For the text-containing cell, return its midpoint in (X, Y) coordinate format. 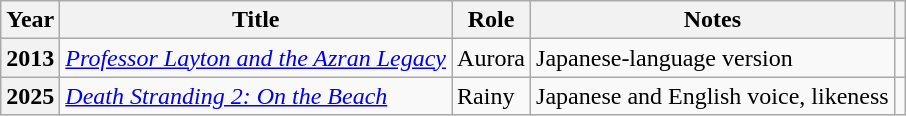
Professor Layton and the Azran Legacy (256, 58)
Aurora (492, 58)
Rainy (492, 96)
Japanese and English voice, likeness (713, 96)
Title (256, 20)
2025 (30, 96)
Japanese-language version (713, 58)
2013 (30, 58)
Year (30, 20)
Death Stranding 2: On the Beach (256, 96)
Notes (713, 20)
Role (492, 20)
